Extract the (X, Y) coordinate from the center of the cell holding the provided text.  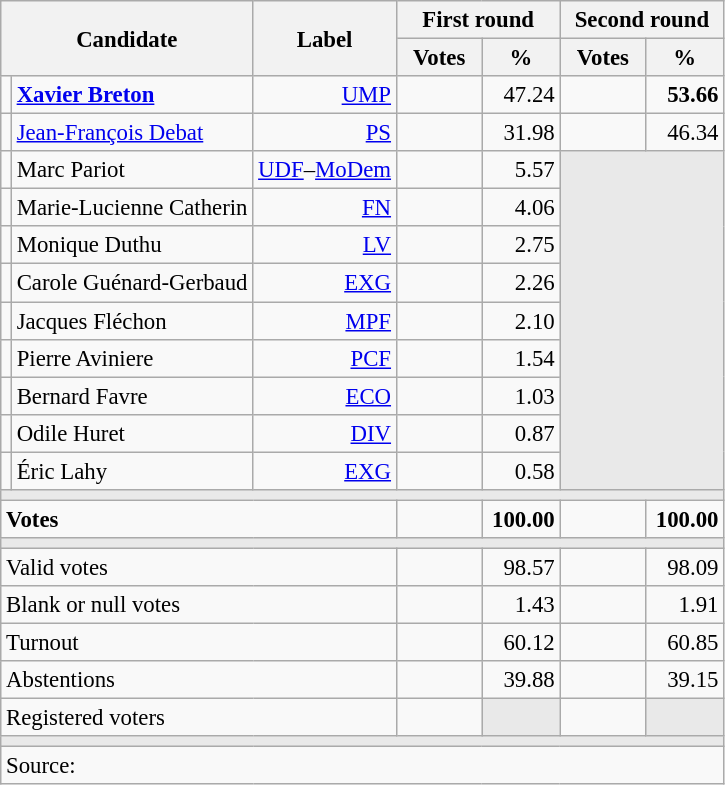
1.91 (685, 605)
PS (325, 133)
5.57 (521, 170)
98.57 (521, 567)
Monique Duthu (132, 245)
2.75 (521, 245)
53.66 (685, 95)
Source: (362, 766)
FN (325, 208)
Label (325, 38)
2.26 (521, 283)
First round (478, 20)
Jean-François Debat (132, 133)
Abstentions (199, 680)
46.34 (685, 133)
47.24 (521, 95)
UMP (325, 95)
Odile Huret (132, 433)
Valid votes (199, 567)
98.09 (685, 567)
2.10 (521, 321)
Marc Pariot (132, 170)
UDF–MoDem (325, 170)
ECO (325, 396)
Second round (642, 20)
DIV (325, 433)
39.15 (685, 680)
0.87 (521, 433)
0.58 (521, 471)
Pierre Aviniere (132, 358)
Registered voters (199, 718)
60.85 (685, 643)
MPF (325, 321)
31.98 (521, 133)
Bernard Favre (132, 396)
60.12 (521, 643)
Turnout (199, 643)
Marie-Lucienne Catherin (132, 208)
4.06 (521, 208)
39.88 (521, 680)
Jacques Fléchon (132, 321)
Xavier Breton (132, 95)
Éric Lahy (132, 471)
Candidate (127, 38)
PCF (325, 358)
1.03 (521, 396)
1.54 (521, 358)
Blank or null votes (199, 605)
LV (325, 245)
1.43 (521, 605)
Carole Guénard-Gerbaud (132, 283)
